Scan for the cell matching the given text and deliver its [x, y] coordinate at center. 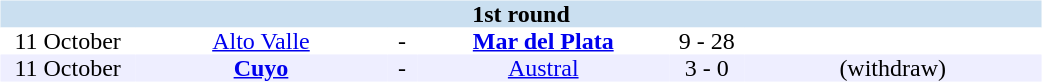
3 - 0 [707, 68]
1st round [520, 14]
9 - 28 [707, 42]
Cuyo [261, 68]
Alto Valle [261, 42]
Austral [544, 68]
(withdraw) [893, 68]
Mar del Plata [544, 42]
